Detect which cell encompasses the target text, then output its [x, y] center coordinate. 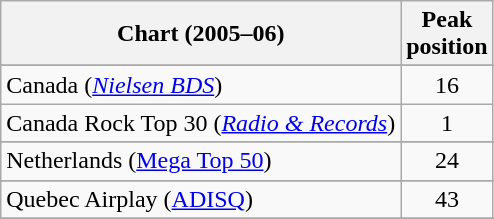
16 [447, 85]
Chart (2005–06) [201, 34]
Canada (Nielsen BDS) [201, 85]
Netherlands (Mega Top 50) [201, 161]
24 [447, 161]
1 [447, 123]
Quebec Airplay (ADISQ) [201, 199]
Peakposition [447, 34]
Canada Rock Top 30 (Radio & Records) [201, 123]
43 [447, 199]
